Scan for the cell matching the given text and deliver its [x, y] coordinate at center. 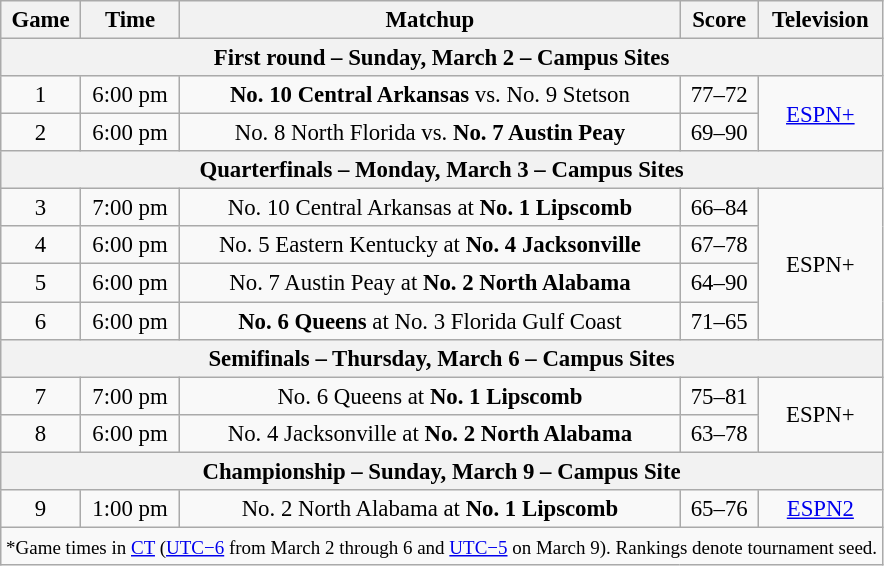
No. 7 Austin Peay at No. 2 North Alabama [430, 283]
No. 5 Eastern Kentucky at No. 4 Jacksonville [430, 245]
63–78 [719, 433]
Television [820, 20]
1:00 pm [130, 509]
Game [41, 20]
Score [719, 20]
8 [41, 433]
1 [41, 95]
Semifinals – Thursday, March 6 – Campus Sites [442, 358]
No. 4 Jacksonville at No. 2 North Alabama [430, 433]
2 [41, 133]
Time [130, 20]
No. 10 Central Arkansas vs. No. 9 Stetson [430, 95]
*Game times in CT (UTC−6 from March 2 through 6 and UTC−5 on March 9). Rankings denote tournament seed. [442, 546]
4 [41, 245]
9 [41, 509]
5 [41, 283]
66–84 [719, 208]
6 [41, 321]
71–65 [719, 321]
Quarterfinals – Monday, March 3 – Campus Sites [442, 170]
Championship – Sunday, March 9 – Campus Site [442, 471]
69–90 [719, 133]
75–81 [719, 396]
Matchup [430, 20]
First round – Sunday, March 2 – Campus Sites [442, 58]
No. 10 Central Arkansas at No. 1 Lipscomb [430, 208]
ESPN2 [820, 509]
No. 2 North Alabama at No. 1 Lipscomb [430, 509]
No. 6 Queens at No. 1 Lipscomb [430, 396]
No. 8 North Florida vs. No. 7 Austin Peay [430, 133]
65–76 [719, 509]
77–72 [719, 95]
7 [41, 396]
67–78 [719, 245]
No. 6 Queens at No. 3 Florida Gulf Coast [430, 321]
64–90 [719, 283]
3 [41, 208]
